Scan for the cell matching the given text and deliver its [x, y] coordinate at center. 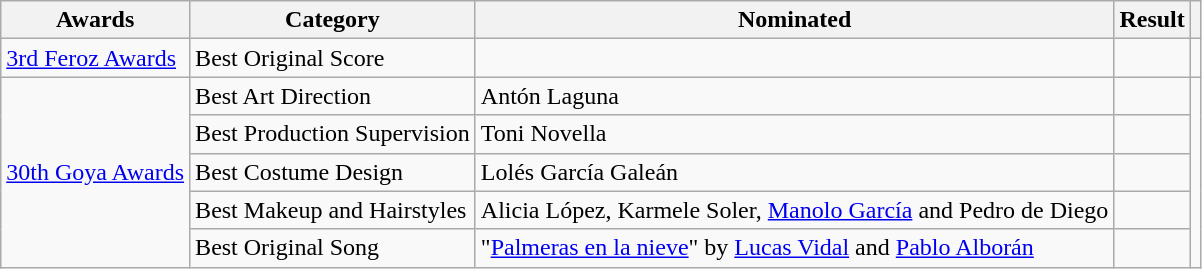
Best Production Supervision [333, 134]
Result [1152, 20]
Antón Laguna [794, 96]
Best Original Score [333, 58]
Toni Novella [794, 134]
Best Original Song [333, 248]
Best Makeup and Hairstyles [333, 210]
30th Goya Awards [96, 172]
Awards [96, 20]
Alicia López, Karmele Soler, Manolo García and Pedro de Diego [794, 210]
Lolés García Galeán [794, 172]
Best Costume Design [333, 172]
3rd Feroz Awards [96, 58]
Category [333, 20]
Best Art Direction [333, 96]
Nominated [794, 20]
"Palmeras en la nieve" by Lucas Vidal and Pablo Alborán [794, 248]
